Locate the cell with the specified text and output its [x, y] center coordinate. 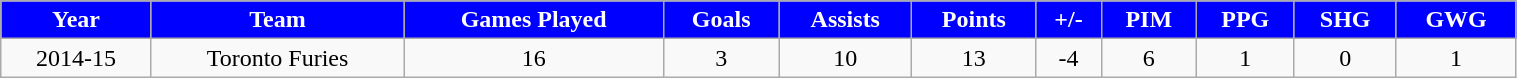
+/- [1068, 20]
6 [1148, 58]
2014-15 [76, 58]
Points [974, 20]
-4 [1068, 58]
Games Played [534, 20]
13 [974, 58]
Assists [846, 20]
SHG [1345, 20]
GWG [1456, 20]
0 [1345, 58]
PIM [1148, 20]
Goals [720, 20]
16 [534, 58]
PPG [1245, 20]
10 [846, 58]
Year [76, 20]
Team [278, 20]
Toronto Furies [278, 58]
3 [720, 58]
